Capture the cell that displays the provided text and extract its (x, y) central coordinate. 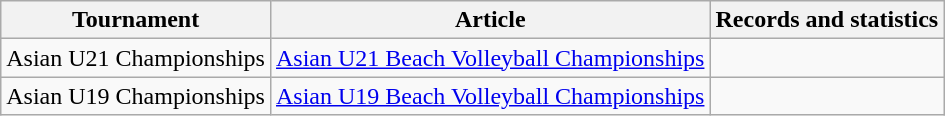
Asian U19 Beach Volleyball Championships (490, 96)
Article (490, 20)
Asian U21 Beach Volleyball Championships (490, 58)
Tournament (136, 20)
Asian U21 Championships (136, 58)
Asian U19 Championships (136, 96)
Records and statistics (827, 20)
